Search for the cell housing the specified text and yield its (x, y) center coordinate. 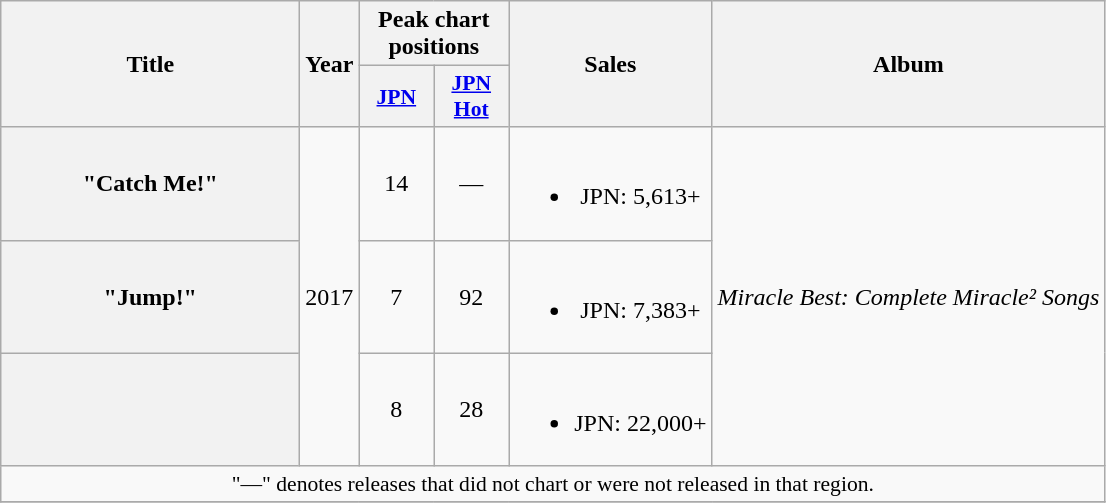
JPN: 7,383+ (610, 296)
"Catch Me!" (150, 184)
Title (150, 64)
Miracle Best: Complete Miracle² Songs (908, 296)
28 (472, 410)
2017 (330, 296)
JPN (396, 96)
— (472, 184)
14 (396, 184)
JPN: 22,000+ (610, 410)
JPN: 5,613+ (610, 184)
Album (908, 64)
"—" denotes releases that did not chart or were not released in that region. (553, 484)
7 (396, 296)
8 (396, 410)
92 (472, 296)
Sales (610, 64)
Year (330, 64)
"Jump!" (150, 296)
Peak chart positions (434, 34)
JPNHot (472, 96)
